Extract the (x, y) coordinate from the center of the cell holding the provided text.  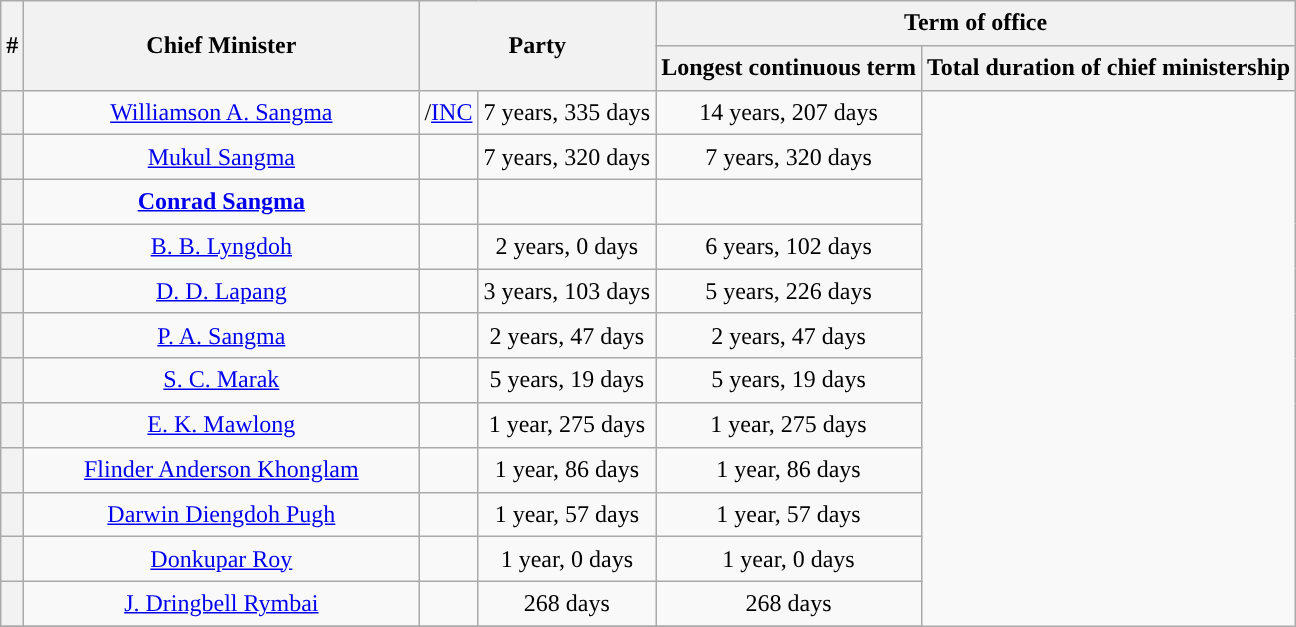
Donkupar Roy (222, 560)
14 years, 207 days (789, 112)
B. B. Lyngdoh (222, 246)
Party (538, 46)
2 years, 0 days (567, 246)
7 years, 335 days (567, 112)
Conrad Sangma (222, 202)
J. Dringbell Rymbai (222, 604)
Longest continuous term (789, 68)
3 years, 103 days (567, 292)
# (12, 46)
Chief Minister (222, 46)
Total duration of chief ministership (1108, 68)
Williamson A. Sangma (222, 112)
S. C. Marak (222, 380)
D. D. Lapang (222, 292)
Darwin Diengdoh Pugh (222, 514)
Flinder Anderson Khonglam (222, 470)
Mukul Sangma (222, 158)
P. A. Sangma (222, 336)
E. K. Mawlong (222, 426)
6 years, 102 days (789, 246)
/INC (448, 112)
5 years, 226 days (789, 292)
Term of office (976, 24)
